Provide the [x, y] coordinate of the cell's center where the given text is located.  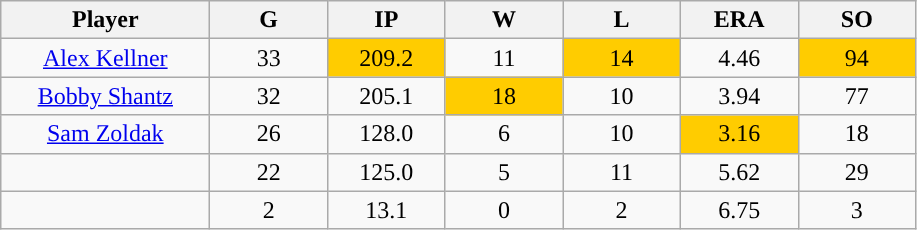
3.16 [739, 134]
5.62 [739, 172]
13.1 [386, 210]
ERA [739, 20]
SO [857, 20]
6.75 [739, 210]
14 [622, 58]
3 [857, 210]
4.46 [739, 58]
Alex Kellner [106, 58]
77 [857, 96]
128.0 [386, 134]
IP [386, 20]
W [504, 20]
26 [269, 134]
209.2 [386, 58]
22 [269, 172]
205.1 [386, 96]
0 [504, 210]
G [269, 20]
5 [504, 172]
32 [269, 96]
3.94 [739, 96]
Bobby Shantz [106, 96]
33 [269, 58]
29 [857, 172]
94 [857, 58]
Sam Zoldak [106, 134]
6 [504, 134]
L [622, 20]
125.0 [386, 172]
Player [106, 20]
